Determine the [X, Y] coordinate at the center of the cell enclosing the given text.  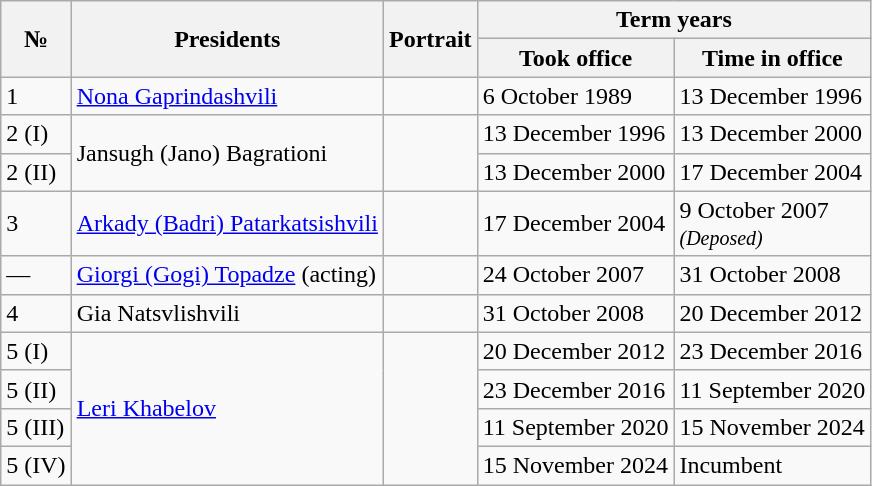
Leri Khabelov [227, 408]
Gia Natsvlishvili [227, 313]
Nona Gaprindashvili [227, 96]
Presidents [227, 39]
2 (II) [36, 172]
№ [36, 39]
1 [36, 96]
Arkady (Badri) Patarkatsishvili [227, 224]
2 (I) [36, 134]
Portrait [430, 39]
Incumbent [772, 465]
5 (IV) [36, 465]
5 (I) [36, 351]
6 October 1989 [576, 96]
24 October 2007 [576, 275]
4 [36, 313]
5 (III) [36, 427]
3 [36, 224]
9 October 2007(Deposed) [772, 224]
Term years [674, 20]
Time in office [772, 58]
5 (II) [36, 389]
— [36, 275]
Jansugh (Jano) Bagrationi [227, 153]
Giorgi (Gogi) Topadze (acting) [227, 275]
Took office [576, 58]
